From the cell containing the given text, extract its center point as [X, Y] coordinate. 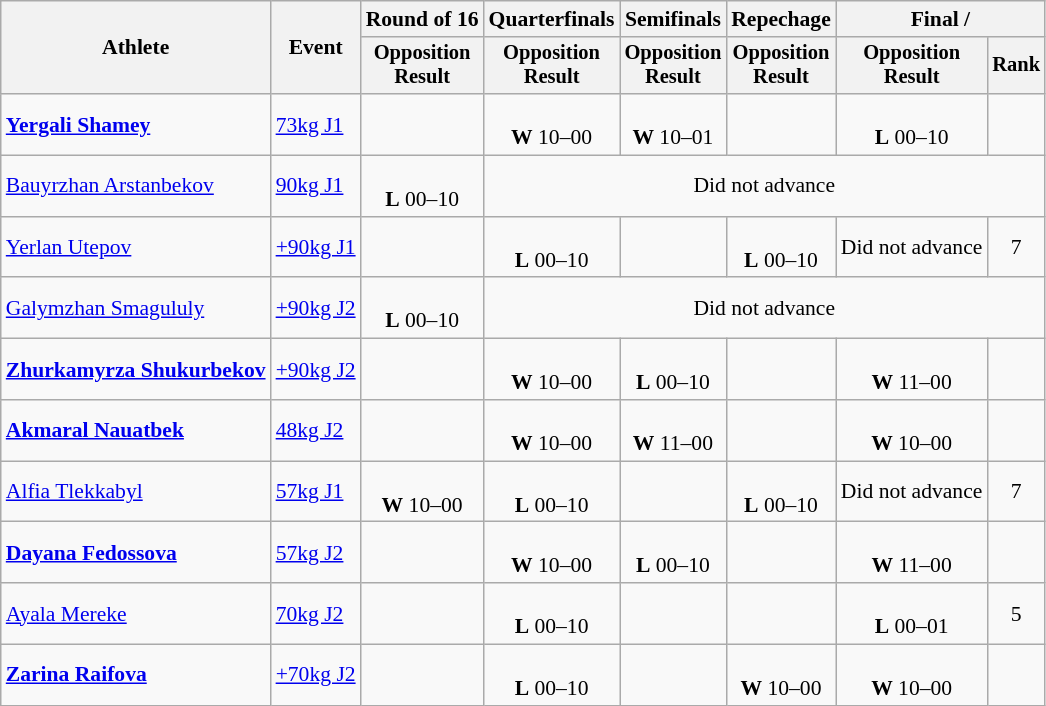
70kg J2 [316, 614]
Repechage [781, 19]
90kg J1 [316, 186]
Zhurkamyrza Shukurbekov [136, 370]
Alfia Tlekkabyl [136, 492]
Ayala Mereke [136, 614]
Dayana Fedossova [136, 552]
Zarina Raifova [136, 676]
Athlete [136, 48]
48kg J2 [316, 430]
5 [1016, 614]
+70kg J2 [316, 676]
Galymzhan Smagululy [136, 308]
Quarterfinals [552, 19]
Event [316, 48]
Yergali Shamey [136, 124]
57kg J2 [316, 552]
Semifinals [674, 19]
57kg J1 [316, 492]
Akmaral Nauatbek [136, 430]
Bauyrzhan Arstanbekov [136, 186]
W 10–01 [674, 124]
L 00–01 [912, 614]
Yerlan Utepov [136, 248]
Final / [940, 19]
Rank [1016, 66]
+90kg J1 [316, 248]
73kg J1 [316, 124]
Round of 16 [422, 19]
